Return (x, y) of the center of cell containing provided text 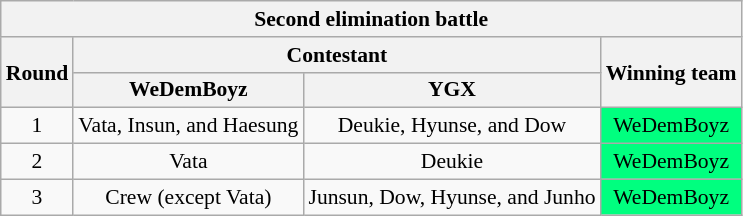
Crew (except Vata) (188, 197)
Contestant (336, 55)
1 (38, 126)
Second elimination battle (372, 19)
2 (38, 162)
Junsun, Dow, Hyunse, and Junho (452, 197)
Round (38, 72)
Vata (188, 162)
Deukie, Hyunse, and Dow (452, 126)
Vata, Insun, and Haesung (188, 126)
YGX (452, 90)
3 (38, 197)
Deukie (452, 162)
Winning team (672, 72)
